Output the [X, Y] coordinate of the center of the cell containing the given text.  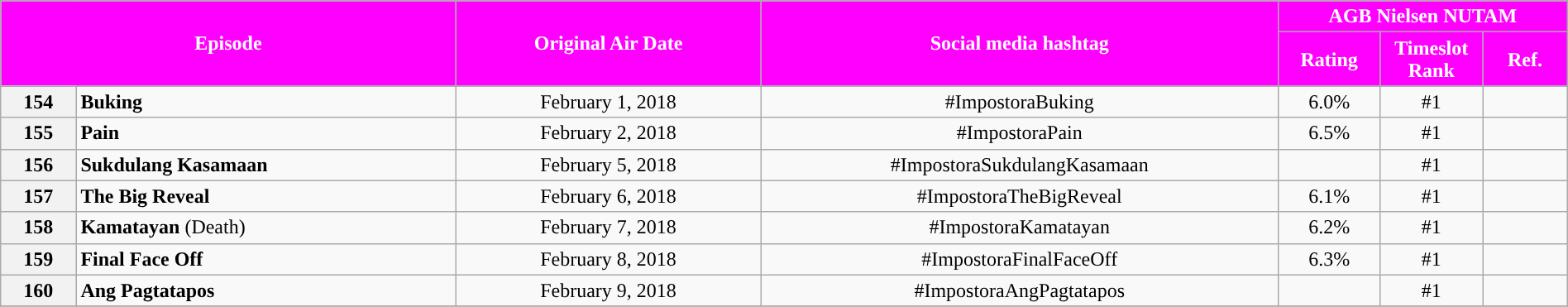
TimeslotRank [1432, 60]
February 1, 2018 [609, 102]
6.5% [1329, 133]
155 [38, 133]
Social media hashtag [1019, 43]
#ImpostoraPain [1019, 133]
February 7, 2018 [609, 228]
February 9, 2018 [609, 290]
6.2% [1329, 228]
#ImpostoraKamatayan [1019, 228]
Pain [266, 133]
156 [38, 165]
#ImpostoraTheBigReveal [1019, 196]
Episode [228, 43]
February 5, 2018 [609, 165]
Original Air Date [609, 43]
Buking [266, 102]
#ImpostoraFinalFaceOff [1019, 259]
#ImpostoraSukdulangKasamaan [1019, 165]
#ImpostoraAngPagtatapos [1019, 290]
159 [38, 259]
158 [38, 228]
February 8, 2018 [609, 259]
Ang Pagtatapos [266, 290]
160 [38, 290]
AGB Nielsen NUTAM [1422, 17]
6.1% [1329, 196]
Sukdulang Kasamaan [266, 165]
Rating [1329, 60]
154 [38, 102]
#ImpostoraBuking [1019, 102]
Kamatayan (Death) [266, 228]
157 [38, 196]
February 6, 2018 [609, 196]
The Big Reveal [266, 196]
February 2, 2018 [609, 133]
6.0% [1329, 102]
Final Face Off [266, 259]
Ref. [1525, 60]
6.3% [1329, 259]
